Scan for the cell matching the given text and deliver its [X, Y] coordinate at center. 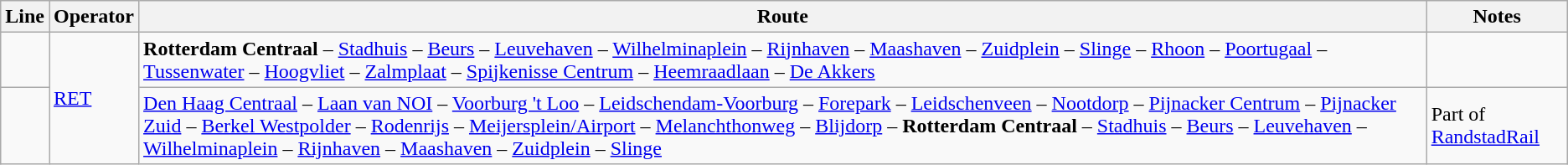
Part of RandstadRail [1497, 126]
RET [94, 99]
Line [25, 17]
Notes [1497, 17]
Operator [94, 17]
Route [783, 17]
